Search for the cell housing the specified text and yield its (x, y) center coordinate. 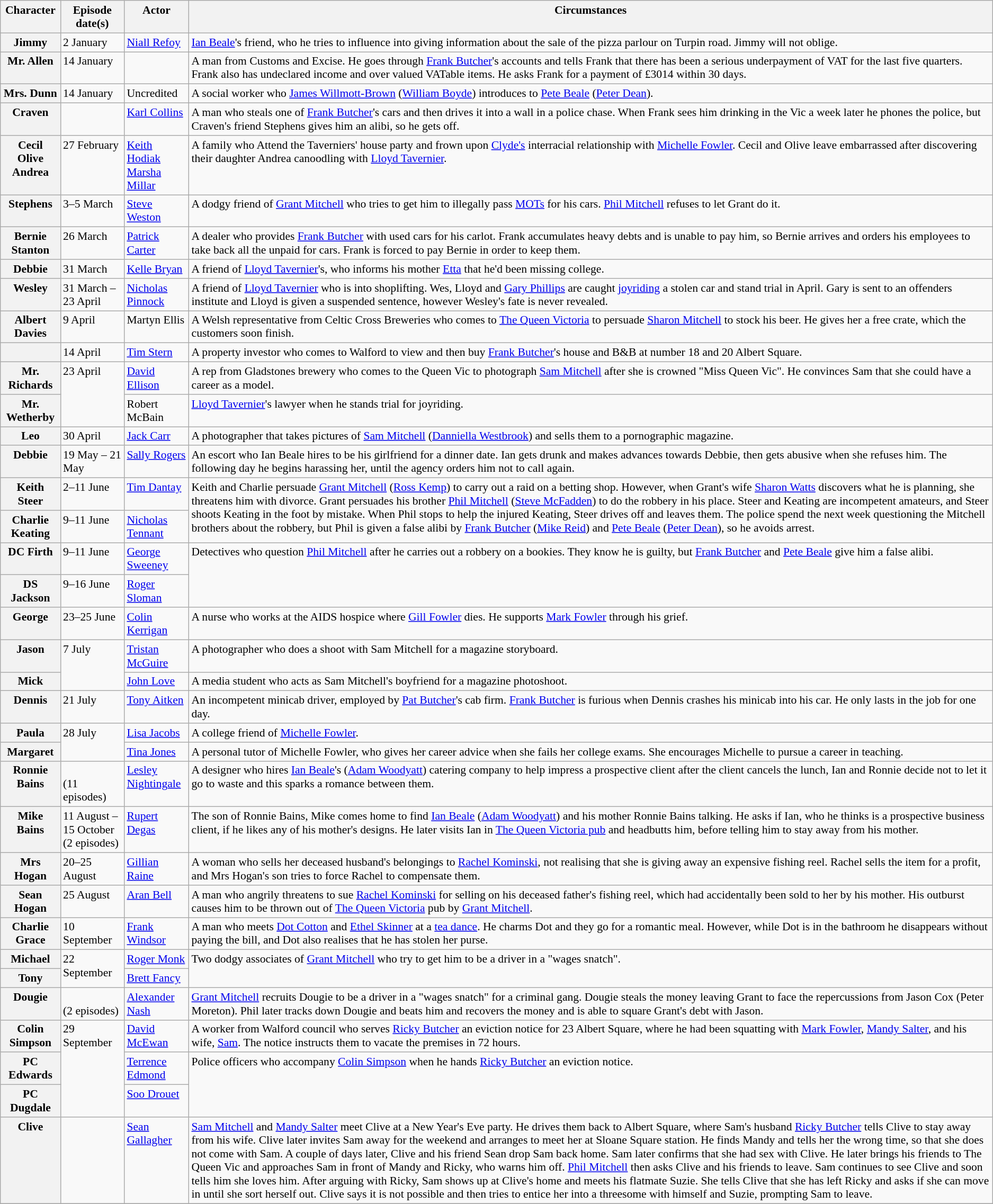
Lesley Nightingale (156, 784)
Dennis (31, 707)
25 August (92, 901)
Roger Sloman (156, 591)
Robert McBain (156, 411)
A photographer that takes pictures of Sam Mitchell (Danniella Westbrook) and sells them to a pornographic magazine. (590, 436)
2–11 June (92, 495)
CecilOliveAndrea (31, 165)
A friend of Lloyd Tavernier's, who informs his mother Etta that he'd been missing college. (590, 269)
Police officers who accompany Colin Simpson when he hands Ricky Butcher an eviction notice. (590, 1085)
Keith HodiakMarsha Millar (156, 165)
DC Firth (31, 559)
A dodgy friend of Grant Mitchell who tries to get him to illegally pass MOTs for his cars. Phil Mitchell refuses to let Grant do it. (590, 211)
DS Jackson (31, 591)
Lloyd Tavernier's lawyer when he stands trial for joyriding. (590, 411)
Mrs. Dunn (31, 94)
PC Dugdale (31, 1101)
Margaret (31, 752)
Actor (156, 17)
Sally Rogers (156, 462)
7 July (92, 665)
Tim Dantay (156, 495)
Tristan McGuire (156, 655)
Niall Refoy (156, 42)
Tony Aitken (156, 707)
Mr. Wetherby (31, 411)
Clive (31, 1161)
Martyn Ellis (156, 327)
PC Edwards (31, 1068)
Tony (31, 978)
30 April (92, 436)
28 July (92, 742)
Patrick Carter (156, 244)
Craven (31, 120)
Mrs Hogan (31, 869)
David Ellison (156, 378)
Jimmy (31, 42)
11 August – 15 October (2 episodes) (92, 830)
Charlie Grace (31, 934)
Nicholas Tennant (156, 526)
Michael (31, 959)
21 July (92, 707)
Keith Steer (31, 495)
Tina Jones (156, 752)
23 April (92, 394)
Steve Weston (156, 211)
9 April (92, 327)
Leo (31, 436)
Roger Monk (156, 959)
David McEwan (156, 1036)
Gillian Raine (156, 869)
22 September (92, 969)
Tim Stern (156, 353)
Paula (31, 733)
29 September (92, 1068)
George (31, 624)
Mike Bains (31, 830)
A media student who acts as Sam Mitchell's boyfriend for a magazine photoshoot. (590, 681)
Rupert Degas (156, 830)
2 January (92, 42)
Stephens (31, 211)
Dougie (31, 1004)
Ronnie Bains (31, 784)
Albert Davies (31, 327)
A nurse who works at the AIDS hospice where Gill Fowler dies. He supports Mark Fowler through his grief. (590, 624)
Karl Collins (156, 120)
Mr. Richards (31, 378)
9–16 June (92, 591)
A college friend of Michelle Fowler. (590, 733)
Sean Gallagher (156, 1161)
23–25 June (92, 624)
Wesley (31, 294)
A photographer who does a shoot with Sam Mitchell for a magazine storyboard. (590, 655)
Soo Drouet (156, 1101)
Two dodgy associates of Grant Mitchell who try to get him to be a driver in a "wages snatch". (590, 969)
Mick (31, 681)
Colin Kerrigan (156, 624)
Sean Hogan (31, 901)
Mr. Allen (31, 68)
Nicholas Pinnock (156, 294)
Terrence Edmond (156, 1068)
20–25 August (92, 869)
27 February (92, 165)
3–5 March (92, 211)
Kelle Bryan (156, 269)
Frank Windsor (156, 934)
Brett Fancy (156, 978)
31 March – 23 April (92, 294)
Uncredited (156, 94)
A social worker who James Willmott-Brown (William Boyde) introduces to Pete Beale (Peter Dean). (590, 94)
19 May – 21 May (92, 462)
Aran Bell (156, 901)
Colin Simpson (31, 1036)
(11 episodes) (92, 784)
Lisa Jacobs (156, 733)
Jack Carr (156, 436)
George Sweeney (156, 559)
14 April (92, 353)
31 March (92, 269)
A property investor who comes to Walford to view and then buy Frank Butcher's house and B&B at number 18 and 20 Albert Square. (590, 353)
Bernie Stanton (31, 244)
Jason (31, 655)
Charlie Keating (31, 526)
Episode date(s) (92, 17)
Character (31, 17)
26 March (92, 244)
Alexander Nash (156, 1004)
10 September (92, 934)
Ian Beale's friend, who he tries to influence into giving information about the sale of the pizza parlour on Turpin road. Jimmy will not oblige. (590, 42)
Circumstances (590, 17)
John Love (156, 681)
(2 episodes) (92, 1004)
